Extract the (X, Y) coordinate from the center of the cell holding the provided text.  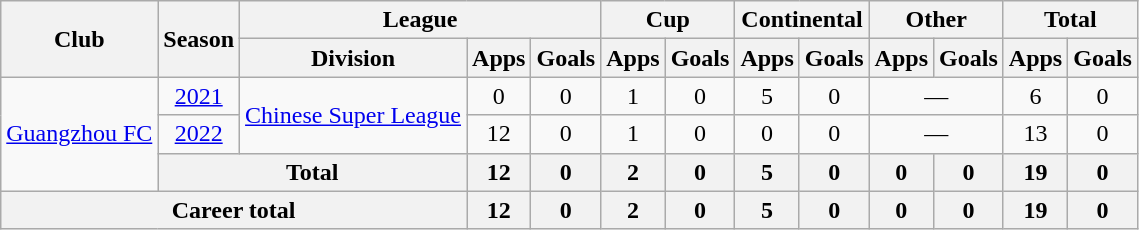
Cup (668, 20)
Continental (802, 20)
13 (1035, 134)
Chinese Super League (354, 115)
2022 (199, 134)
Division (354, 58)
Career total (234, 210)
2021 (199, 96)
6 (1035, 96)
Season (199, 39)
Club (80, 39)
League (420, 20)
Other (936, 20)
Guangzhou FC (80, 134)
